Return the (X, Y) coordinate for the center point of the cell that contains the specified text.  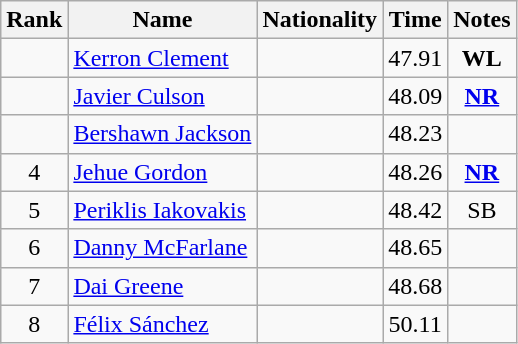
Periklis Iakovakis (162, 210)
6 (34, 248)
Dai Greene (162, 286)
50.11 (416, 324)
Danny McFarlane (162, 248)
5 (34, 210)
48.42 (416, 210)
Kerron Clement (162, 58)
47.91 (416, 58)
48.09 (416, 96)
48.68 (416, 286)
48.23 (416, 134)
WL (482, 58)
4 (34, 172)
Félix Sánchez (162, 324)
SB (482, 210)
Time (416, 20)
Name (162, 20)
Nationality (320, 20)
Notes (482, 20)
Bershawn Jackson (162, 134)
7 (34, 286)
Jehue Gordon (162, 172)
48.26 (416, 172)
48.65 (416, 248)
Javier Culson (162, 96)
Rank (34, 20)
8 (34, 324)
